From the cell containing the given text, extract its center point as [x, y] coordinate. 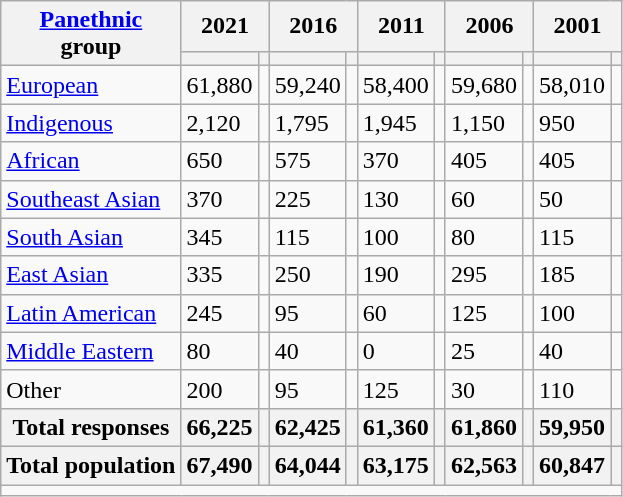
African [91, 161]
110 [572, 389]
50 [572, 199]
European [91, 85]
Latin American [91, 313]
1,945 [396, 123]
East Asian [91, 275]
59,680 [484, 85]
245 [220, 313]
63,175 [396, 465]
2006 [489, 26]
335 [220, 275]
650 [220, 161]
190 [396, 275]
62,563 [484, 465]
250 [308, 275]
Panethnicgroup [91, 34]
225 [308, 199]
30 [484, 389]
345 [220, 237]
2021 [225, 26]
64,044 [308, 465]
Southeast Asian [91, 199]
2,120 [220, 123]
62,425 [308, 427]
2011 [401, 26]
200 [220, 389]
58,010 [572, 85]
0 [396, 351]
2016 [313, 26]
Total responses [91, 427]
575 [308, 161]
59,950 [572, 427]
60,847 [572, 465]
Other [91, 389]
Middle Eastern [91, 351]
1,150 [484, 123]
295 [484, 275]
Total population [91, 465]
61,880 [220, 85]
67,490 [220, 465]
950 [572, 123]
130 [396, 199]
58,400 [396, 85]
1,795 [308, 123]
185 [572, 275]
25 [484, 351]
2001 [578, 26]
South Asian [91, 237]
Indigenous [91, 123]
61,860 [484, 427]
59,240 [308, 85]
61,360 [396, 427]
66,225 [220, 427]
